Scan for the cell matching the given text and deliver its (x, y) coordinate at center. 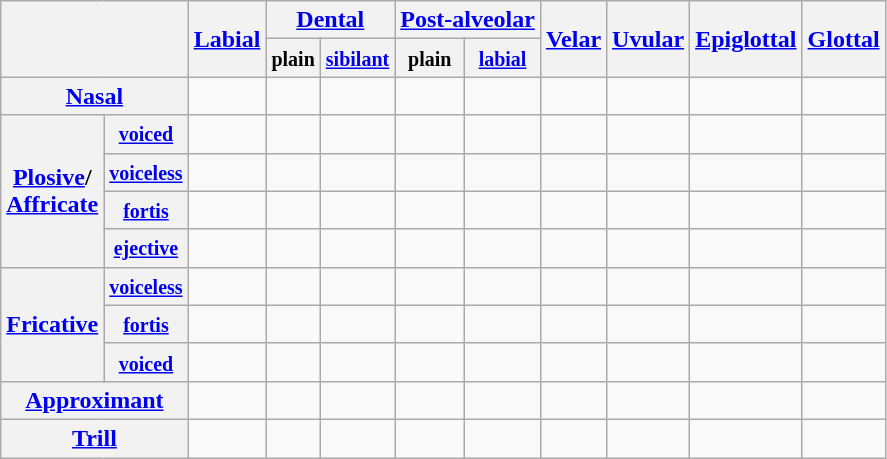
Plosive/Affricate (52, 191)
Post-alveolar (468, 20)
Dental (330, 20)
ejective (146, 248)
Uvular (648, 39)
labial (503, 58)
sibilant (357, 58)
Fricative (52, 324)
Velar (573, 39)
Epiglottal (746, 39)
Approximant (94, 400)
Labial (227, 39)
Trill (94, 438)
Nasal (94, 96)
Glottal (844, 39)
